Output the [X, Y] coordinate of the center of the cell containing the given text.  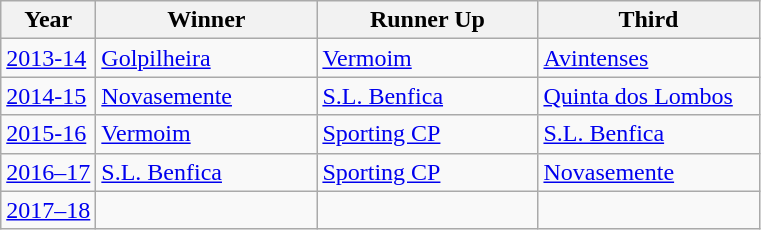
Avintenses [648, 58]
2017–18 [48, 210]
Year [48, 20]
2015-16 [48, 134]
Quinta dos Lombos [648, 96]
Golpilheira [206, 58]
Winner [206, 20]
2016–17 [48, 172]
Third [648, 20]
2013-14 [48, 58]
2014-15 [48, 96]
Runner Up [428, 20]
